Scan for the cell matching the given text and deliver its [X, Y] coordinate at center. 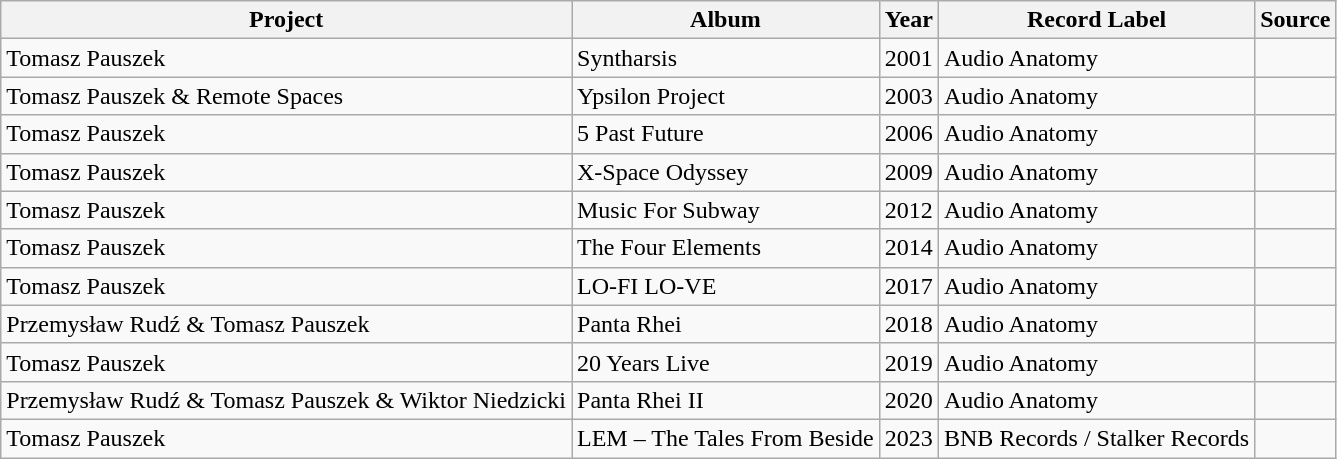
Album [726, 20]
2023 [908, 438]
Panta Rhei [726, 324]
Project [286, 20]
2020 [908, 400]
BNB Records / Stalker Records [1096, 438]
2017 [908, 286]
X-Space Odyssey [726, 172]
2001 [908, 58]
Record Label [1096, 20]
Ypsilon Project [726, 96]
2014 [908, 248]
LEM – The Tales From Beside [726, 438]
Syntharsis [726, 58]
Tomasz Pauszek & Remote Spaces [286, 96]
The Four Elements [726, 248]
2006 [908, 134]
2018 [908, 324]
Source [1296, 20]
5 Past Future [726, 134]
Music For Subway [726, 210]
LO-FI LO-VE [726, 286]
2012 [908, 210]
2019 [908, 362]
Panta Rhei II [726, 400]
Przemysław Rudź & Tomasz Pauszek [286, 324]
2009 [908, 172]
2003 [908, 96]
Year [908, 20]
20 Years Live [726, 362]
Przemysław Rudź & Tomasz Pauszek & Wiktor Niedzicki [286, 400]
